Output the (X, Y) coordinate of the center of the cell containing the given text.  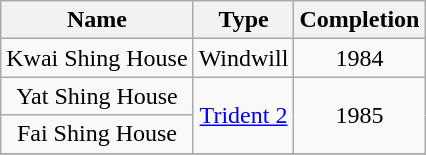
Kwai Shing House (97, 58)
1984 (360, 58)
Completion (360, 20)
Trident 2 (244, 115)
Windwill (244, 58)
Yat Shing House (97, 96)
Fai Shing House (97, 134)
1985 (360, 115)
Type (244, 20)
Name (97, 20)
